Determine the [X, Y] coordinate at the center of the cell enclosing the given text.  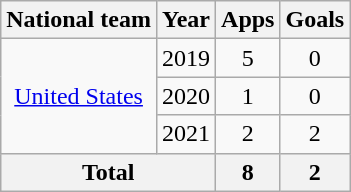
Year [186, 20]
8 [248, 172]
National team [79, 20]
5 [248, 58]
Goals [315, 20]
Apps [248, 20]
United States [79, 96]
1 [248, 96]
2020 [186, 96]
2019 [186, 58]
Total [108, 172]
2021 [186, 134]
